From the cell containing the given text, extract its center point as [X, Y] coordinate. 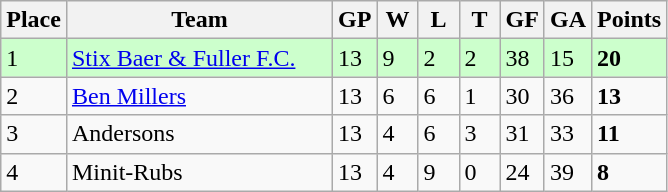
15 [568, 58]
Andersons [199, 134]
GA [568, 20]
39 [568, 172]
T [480, 20]
20 [630, 58]
Team [199, 20]
0 [480, 172]
36 [568, 96]
GP [355, 20]
8 [630, 172]
38 [522, 58]
Place [34, 20]
31 [522, 134]
30 [522, 96]
Stix Baer & Fuller F.C. [199, 58]
Minit-Rubs [199, 172]
Points [630, 20]
L [438, 20]
W [398, 20]
11 [630, 134]
GF [522, 20]
Ben Millers [199, 96]
33 [568, 134]
24 [522, 172]
